Locate the cell with the specified text and output its [X, Y] center coordinate. 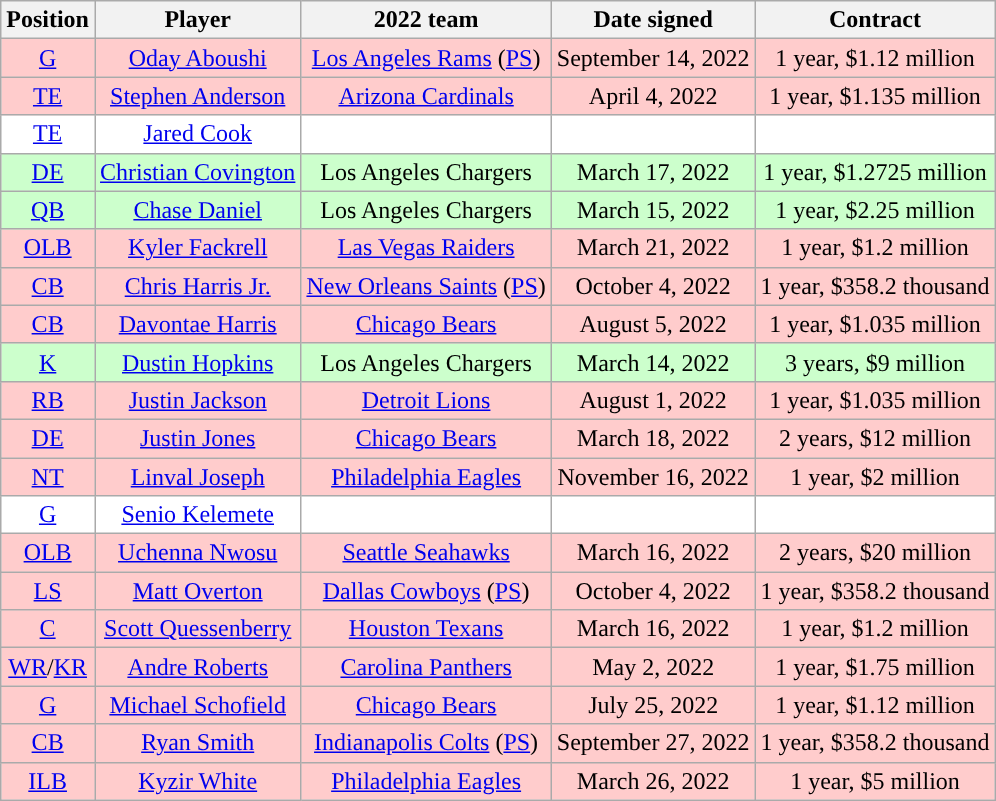
Uchenna Nwosu [197, 553]
Dallas Cowboys (PS) [426, 591]
Chris Harris Jr. [197, 286]
Justin Jackson [197, 400]
March 18, 2022 [653, 438]
Position [48, 20]
Seattle Seahawks [426, 553]
WR/KR [48, 667]
Matt Overton [197, 591]
1 year, $2.25 million [875, 210]
1 year, $1.2725 million [875, 172]
Stephen Anderson [197, 96]
Arizona Cardinals [426, 96]
Chase Daniel [197, 210]
Detroit Lions [426, 400]
Linval Joseph [197, 477]
Justin Jones [197, 438]
Jared Cook [197, 134]
ILB [48, 781]
August 1, 2022 [653, 400]
Houston Texans [426, 629]
K [48, 362]
Kyler Fackrell [197, 248]
Carolina Panthers [426, 667]
Las Vegas Raiders [426, 248]
Senio Kelemete [197, 515]
September 27, 2022 [653, 743]
September 14, 2022 [653, 58]
August 5, 2022 [653, 324]
3 years, $9 million [875, 362]
NT [48, 477]
1 year, $1.75 million [875, 667]
November 16, 2022 [653, 477]
2022 team [426, 20]
Kyzir White [197, 781]
April 4, 2022 [653, 96]
March 21, 2022 [653, 248]
RB [48, 400]
QB [48, 210]
Player [197, 20]
Dustin Hopkins [197, 362]
Date signed [653, 20]
2 years, $12 million [875, 438]
New Orleans Saints (PS) [426, 286]
Oday Aboushi [197, 58]
March 17, 2022 [653, 172]
Andre Roberts [197, 667]
Michael Schofield [197, 705]
March 14, 2022 [653, 362]
March 15, 2022 [653, 210]
Davontae Harris [197, 324]
July 25, 2022 [653, 705]
Los Angeles Rams (PS) [426, 58]
1 year, $5 million [875, 781]
Ryan Smith [197, 743]
1 year, $1.135 million [875, 96]
C [48, 629]
1 year, $2 million [875, 477]
Contract [875, 20]
Indianapolis Colts (PS) [426, 743]
2 years, $20 million [875, 553]
March 26, 2022 [653, 781]
Christian Covington [197, 172]
LS [48, 591]
May 2, 2022 [653, 667]
Scott Quessenberry [197, 629]
